Scan for the cell matching the given text and deliver its [X, Y] coordinate at center. 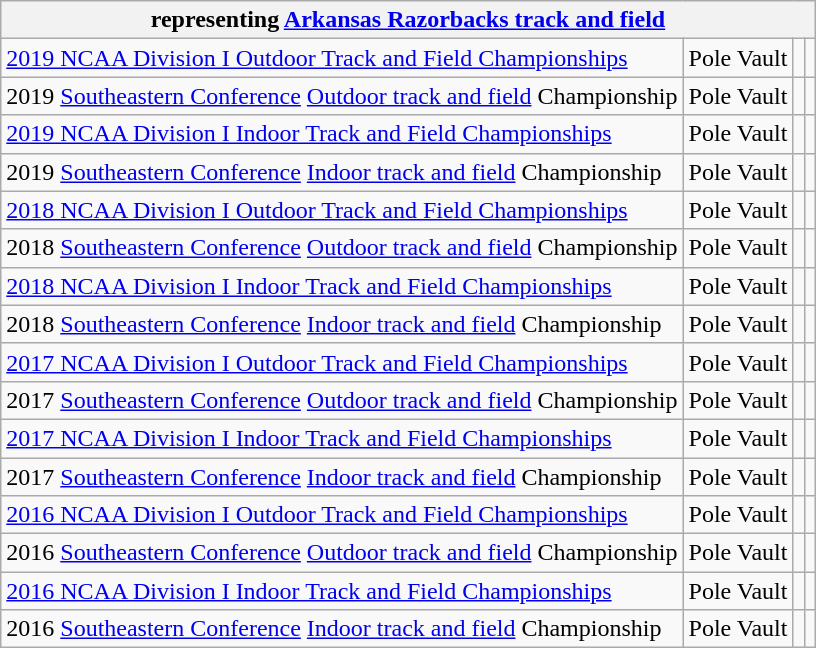
2019 NCAA Division I Indoor Track and Field Championships [342, 134]
2018 NCAA Division I Outdoor Track and Field Championships [342, 210]
2016 NCAA Division I Indoor Track and Field Championships [342, 591]
2016 Southeastern Conference Outdoor track and field Championship [342, 553]
2017 NCAA Division I Outdoor Track and Field Championships [342, 362]
2018 Southeastern Conference Outdoor track and field Championship [342, 248]
2019 Southeastern Conference Indoor track and field Championship [342, 172]
2018 NCAA Division I Indoor Track and Field Championships [342, 286]
2019 Southeastern Conference Outdoor track and field Championship [342, 96]
2018 Southeastern Conference Indoor track and field Championship [342, 324]
2017 Southeastern Conference Outdoor track and field Championship [342, 400]
representing Arkansas Razorbacks track and field [408, 20]
2016 Southeastern Conference Indoor track and field Championship [342, 629]
2017 NCAA Division I Indoor Track and Field Championships [342, 438]
2019 NCAA Division I Outdoor Track and Field Championships [342, 58]
2016 NCAA Division I Outdoor Track and Field Championships [342, 515]
2017 Southeastern Conference Indoor track and field Championship [342, 477]
